Output the [x, y] coordinate of the center of the cell containing the given text.  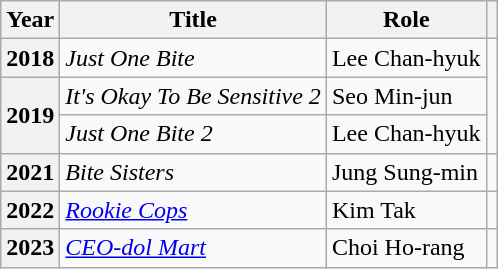
2019 [30, 115]
Title [194, 20]
Kim Tak [406, 210]
It's Okay To Be Sensitive 2 [194, 96]
Seo Min-jun [406, 96]
Bite Sisters [194, 172]
CEO-dol Mart [194, 248]
Rookie Cops [194, 210]
Just One Bite [194, 58]
Just One Bite 2 [194, 134]
Choi Ho-rang [406, 248]
Role [406, 20]
Jung Sung-min [406, 172]
Year [30, 20]
2018 [30, 58]
2021 [30, 172]
2022 [30, 210]
2023 [30, 248]
